Scan for the cell matching the given text and deliver its [X, Y] coordinate at center. 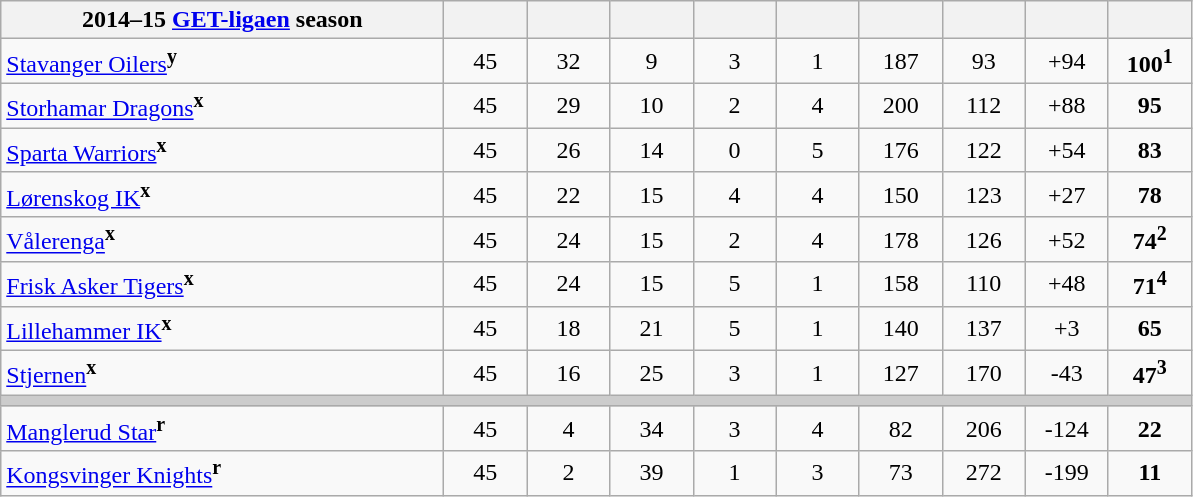
112 [984, 106]
206 [984, 428]
83 [1150, 150]
150 [900, 194]
+3 [1066, 328]
29 [568, 106]
126 [984, 240]
Stavanger Oilersy [222, 62]
+48 [1066, 284]
9 [652, 62]
93 [984, 62]
Vålerengax [222, 240]
25 [652, 374]
473 [1150, 374]
-199 [1066, 474]
Storhamar Dragonsx [222, 106]
110 [984, 284]
714 [1150, 284]
178 [900, 240]
65 [1150, 328]
95 [1150, 106]
14 [652, 150]
34 [652, 428]
32 [568, 62]
26 [568, 150]
73 [900, 474]
Lillehammer IKx [222, 328]
200 [900, 106]
16 [568, 374]
39 [652, 474]
176 [900, 150]
272 [984, 474]
-124 [1066, 428]
Manglerud Starr [222, 428]
158 [900, 284]
10 [652, 106]
170 [984, 374]
21 [652, 328]
+94 [1066, 62]
82 [900, 428]
18 [568, 328]
+88 [1066, 106]
137 [984, 328]
2014–15 GET-ligaen season [222, 20]
123 [984, 194]
78 [1150, 194]
Frisk Asker Tigersx [222, 284]
742 [1150, 240]
Lørenskog IKx [222, 194]
Stjernenx [222, 374]
0 [734, 150]
Sparta Warriorsx [222, 150]
127 [900, 374]
122 [984, 150]
1001 [1150, 62]
+27 [1066, 194]
+54 [1066, 150]
11 [1150, 474]
-43 [1066, 374]
+52 [1066, 240]
187 [900, 62]
140 [900, 328]
Kongsvinger Knightsr [222, 474]
